Return (x, y) of the center of cell containing provided text 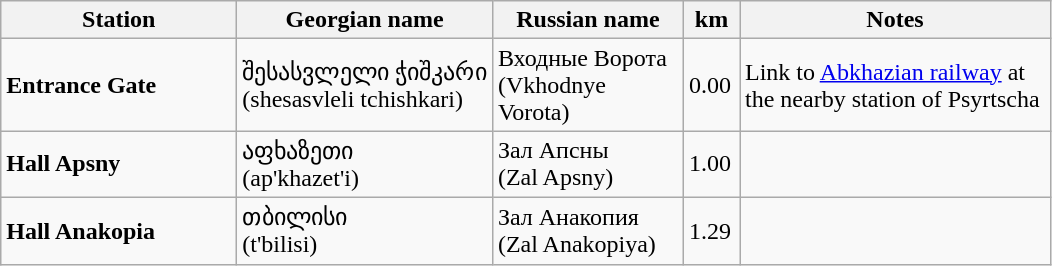
Entrance Gate (119, 85)
Входные Ворота (Vkhodnye Vorota) (588, 85)
km (711, 20)
Зал Апсны (Zal Apsny) (588, 164)
1.00 (711, 164)
Station (119, 20)
თბილისი(t'bilisi) (365, 230)
Hall Apsny (119, 164)
Link to Abkhazian railway at the nearby station of Psyrtscha (896, 85)
Notes (896, 20)
1.29 (711, 230)
Georgian name (365, 20)
0.00 (711, 85)
შესასვლელი ჭიშკარი(shesasvleli tchishkari) (365, 85)
აფხაზეთი(ap'khazet'i) (365, 164)
Зал Анакопия (Zal Anakopiya) (588, 230)
Hall Anakopia (119, 230)
Russian name (588, 20)
